Scan for the cell matching the given text and deliver its [x, y] coordinate at center. 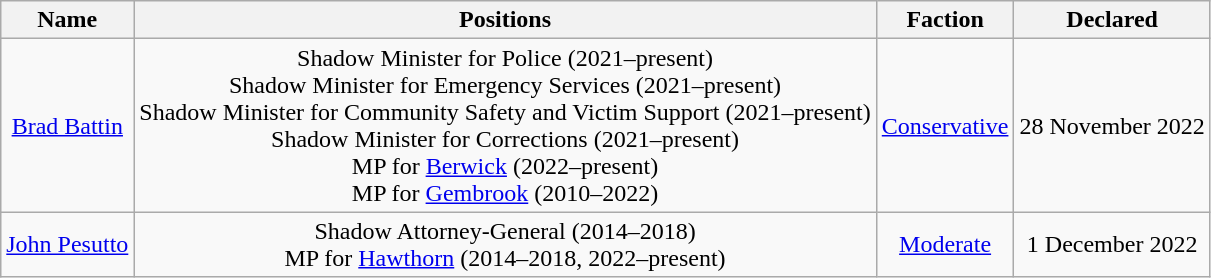
Conservative [945, 126]
Faction [945, 20]
Declared [1112, 20]
28 November 2022 [1112, 126]
John Pesutto [68, 244]
Name [68, 20]
Positions [505, 20]
Moderate [945, 244]
1 December 2022 [1112, 244]
Shadow Attorney-General (2014–2018)MP for Hawthorn (2014–2018, 2022–present) [505, 244]
Brad Battin [68, 126]
